Detect which cell encompasses the target text, then output its (x, y) center coordinate. 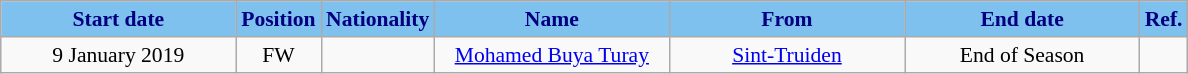
End of Season (1022, 55)
End date (1022, 19)
From (786, 19)
FW (278, 55)
Start date (118, 19)
Sint-Truiden (786, 55)
Name (552, 19)
9 January 2019 (118, 55)
Mohamed Buya Turay (552, 55)
Ref. (1164, 19)
Position (278, 19)
Nationality (378, 19)
